Find where the given text appears and provide that cell's center as (X, Y) coordinate. 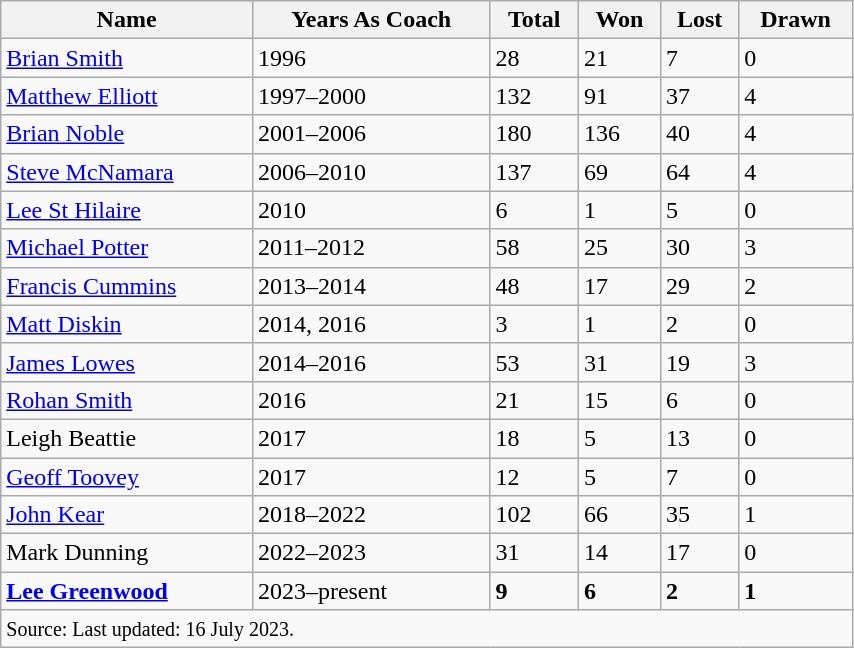
Lee St Hilaire (127, 210)
Geoff Toovey (127, 477)
40 (699, 134)
John Kear (127, 515)
102 (534, 515)
69 (619, 172)
64 (699, 172)
Won (619, 20)
Matt Diskin (127, 324)
Leigh Beattie (127, 438)
2014, 2016 (371, 324)
2006–2010 (371, 172)
1996 (371, 58)
9 (534, 591)
Steve McNamara (127, 172)
2018–2022 (371, 515)
2011–2012 (371, 248)
13 (699, 438)
Matthew Elliott (127, 96)
2022–2023 (371, 553)
132 (534, 96)
2010 (371, 210)
Source: Last updated: 16 July 2023. (427, 629)
58 (534, 248)
29 (699, 286)
2014–2016 (371, 362)
Years As Coach (371, 20)
2023–present (371, 591)
15 (619, 400)
25 (619, 248)
18 (534, 438)
53 (534, 362)
Total (534, 20)
1997–2000 (371, 96)
Brian Noble (127, 134)
37 (699, 96)
137 (534, 172)
12 (534, 477)
2016 (371, 400)
Lee Greenwood (127, 591)
91 (619, 96)
35 (699, 515)
Name (127, 20)
Drawn (796, 20)
136 (619, 134)
14 (619, 553)
2001–2006 (371, 134)
Brian Smith (127, 58)
Francis Cummins (127, 286)
30 (699, 248)
Rohan Smith (127, 400)
28 (534, 58)
48 (534, 286)
2013–2014 (371, 286)
180 (534, 134)
Lost (699, 20)
19 (699, 362)
66 (619, 515)
James Lowes (127, 362)
Michael Potter (127, 248)
Mark Dunning (127, 553)
